Determine the (x, y) coordinate at the center of the cell enclosing the given text.  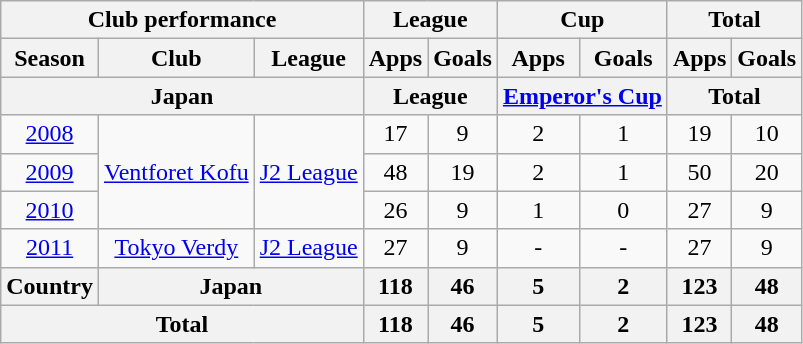
26 (395, 210)
Club (176, 58)
Season (50, 58)
Tokyo Verdy (176, 248)
10 (767, 134)
Ventforet Kofu (176, 172)
Emperor's Cup (582, 96)
Cup (582, 20)
2009 (50, 172)
20 (767, 172)
17 (395, 134)
50 (699, 172)
2008 (50, 134)
0 (623, 210)
2010 (50, 210)
Country (50, 286)
2011 (50, 248)
Club performance (182, 20)
